Detect which cell encompasses the target text, then output its [x, y] center coordinate. 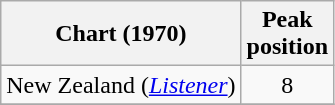
8 [287, 85]
Peakposition [287, 34]
Chart (1970) [121, 34]
New Zealand (Listener) [121, 85]
